Detect which cell encompasses the target text, then output its [x, y] center coordinate. 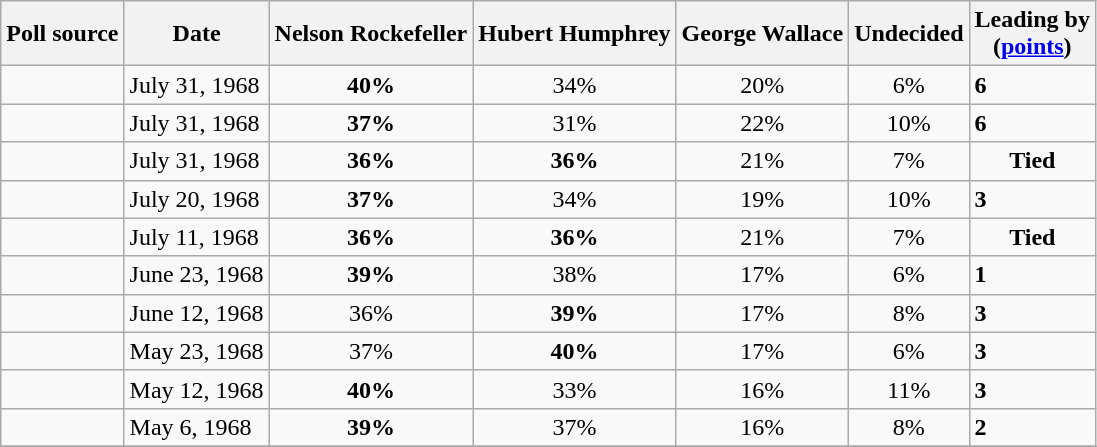
Poll source [62, 34]
38% [574, 275]
33% [574, 389]
May 23, 1968 [196, 351]
July 11, 1968 [196, 237]
July 20, 1968 [196, 199]
Nelson Rockefeller [371, 34]
George Wallace [762, 34]
June 23, 1968 [196, 275]
Leading by(points) [1032, 34]
Date [196, 34]
May 6, 1968 [196, 427]
Hubert Humphrey [574, 34]
20% [762, 85]
1 [1032, 275]
June 12, 1968 [196, 313]
22% [762, 123]
2 [1032, 427]
19% [762, 199]
11% [909, 389]
Undecided [909, 34]
May 12, 1968 [196, 389]
31% [574, 123]
